For the text-containing cell, return its midpoint in [x, y] coordinate format. 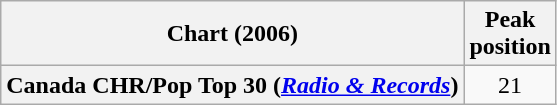
21 [510, 85]
Canada CHR/Pop Top 30 (Radio & Records) [232, 85]
Peak position [510, 34]
Chart (2006) [232, 34]
